Capture the cell that displays the provided text and extract its (X, Y) central coordinate. 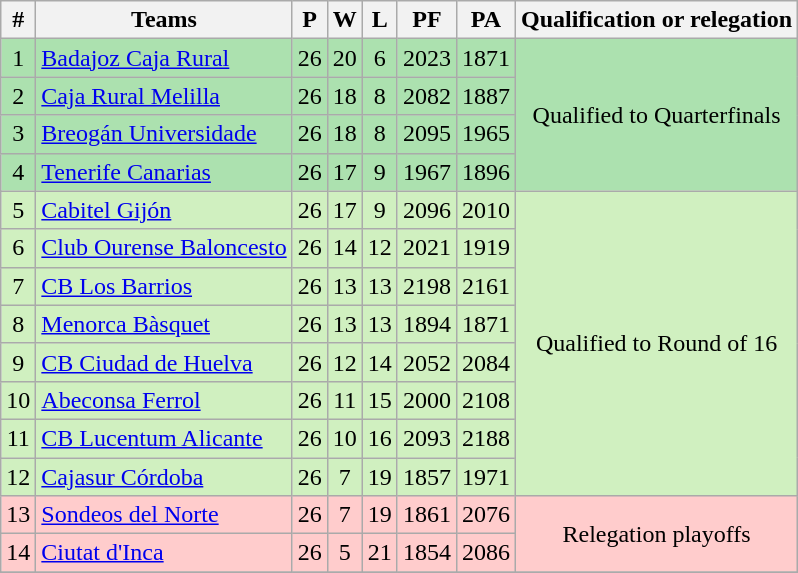
Caja Rural Melilla (164, 96)
P (310, 20)
2086 (486, 553)
2161 (486, 286)
Qualified to Quarterfinals (656, 115)
4 (18, 172)
Tenerife Canarias (164, 172)
Relegation playoffs (656, 534)
2023 (426, 58)
2198 (426, 286)
Club Ourense Baloncesto (164, 248)
1971 (486, 477)
2108 (486, 400)
Abeconsa Ferrol (164, 400)
L (380, 20)
2188 (486, 438)
PA (486, 20)
Sondeos del Norte (164, 515)
2095 (426, 134)
2093 (426, 438)
CB Ciudad de Huelva (164, 362)
2084 (486, 362)
16 (380, 438)
Cabitel Gijón (164, 210)
2 (18, 96)
Badajoz Caja Rural (164, 58)
1861 (426, 515)
2052 (426, 362)
2021 (426, 248)
2076 (486, 515)
1967 (426, 172)
21 (380, 553)
Menorca Bàsquet (164, 324)
Breogán Universidade (164, 134)
2096 (426, 210)
1 (18, 58)
CB Los Barrios (164, 286)
1965 (486, 134)
1887 (486, 96)
2082 (426, 96)
Teams (164, 20)
CB Lucentum Alicante (164, 438)
1857 (426, 477)
15 (380, 400)
2010 (486, 210)
PF (426, 20)
1919 (486, 248)
1854 (426, 553)
# (18, 20)
20 (344, 58)
W (344, 20)
Qualification or relegation (656, 20)
Cajasur Córdoba (164, 477)
Ciutat d'Inca (164, 553)
1896 (486, 172)
Qualified to Round of 16 (656, 343)
3 (18, 134)
2000 (426, 400)
1894 (426, 324)
